Locate the cell with the specified text and output its [x, y] center coordinate. 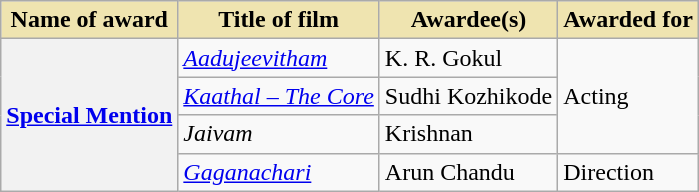
Arun Chandu [468, 172]
Awarded for [628, 20]
Gaganachari [279, 172]
Sudhi Kozhikode [468, 96]
Jaivam [279, 134]
Direction [628, 172]
Krishnan [468, 134]
Kaathal – The Core [279, 96]
Acting [628, 96]
Special Mention [90, 115]
K. R. Gokul [468, 58]
Name of award [90, 20]
Awardee(s) [468, 20]
Title of film [279, 20]
Aadujeevitham [279, 58]
